Return [X, Y] of the center of cell containing provided text 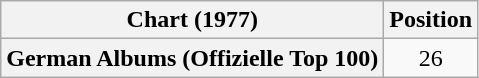
26 [431, 58]
German Albums (Offizielle Top 100) [192, 58]
Position [431, 20]
Chart (1977) [192, 20]
